Identify which cell holds the provided text, then report its (x, y) central coordinate. 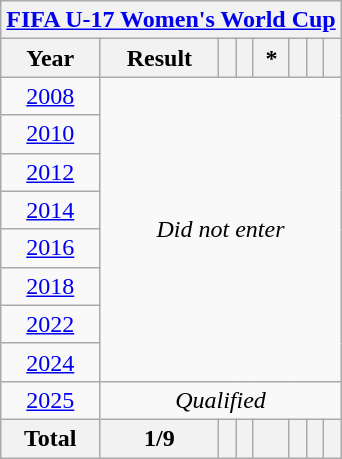
Year (50, 58)
2014 (50, 210)
Qualified (220, 400)
FIFA U-17 Women's World Cup (171, 20)
* (271, 58)
2016 (50, 248)
1/9 (160, 438)
2022 (50, 324)
2024 (50, 362)
2008 (50, 96)
2012 (50, 172)
Did not enter (220, 229)
Total (50, 438)
2018 (50, 286)
2025 (50, 400)
2010 (50, 134)
Result (160, 58)
